From the cell containing the given text, extract its center point as (X, Y) coordinate. 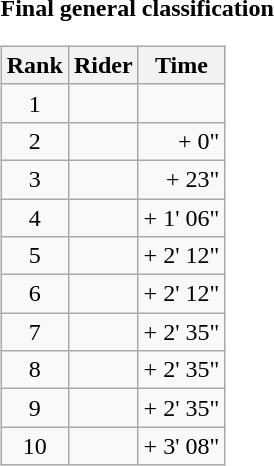
+ 1' 06" (182, 217)
Time (182, 65)
9 (34, 408)
1 (34, 103)
2 (34, 141)
6 (34, 294)
+ 23" (182, 179)
10 (34, 446)
5 (34, 256)
4 (34, 217)
+ 0" (182, 141)
Rider (103, 65)
7 (34, 332)
8 (34, 370)
+ 3' 08" (182, 446)
Rank (34, 65)
3 (34, 179)
